Extract the (X, Y) coordinate from the center of the cell holding the provided text.  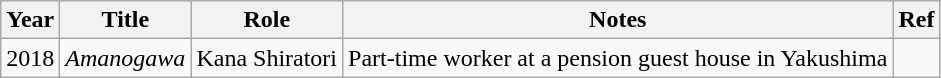
Role (267, 20)
Notes (618, 20)
Title (126, 20)
Ref (916, 20)
Part-time worker at a pension guest house in Yakushima (618, 58)
Year (30, 20)
Kana Shiratori (267, 58)
Amanogawa (126, 58)
2018 (30, 58)
